For the text-containing cell, return its midpoint in [x, y] coordinate format. 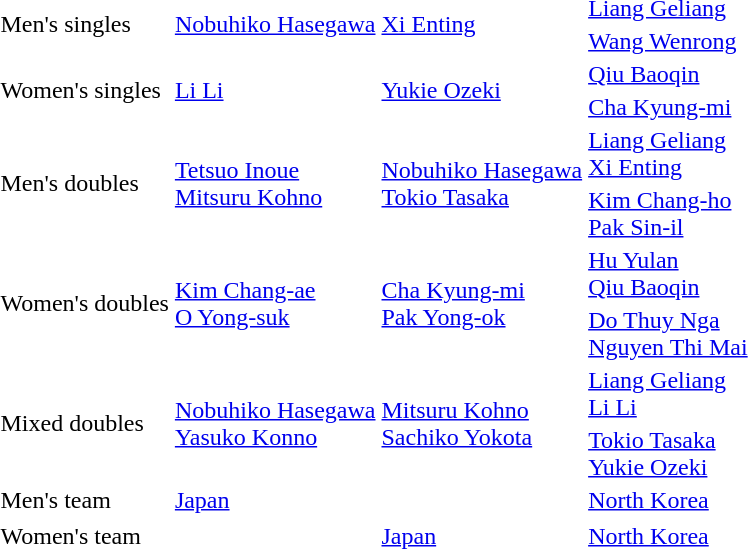
Li Li [275, 90]
Mitsuru Kohno Sachiko Yokota [482, 424]
Cha Kyung-mi Pak Yong-ok [482, 304]
Japan [275, 500]
Kim Chang-ae O Yong-suk [275, 304]
Tetsuo Inoue Mitsuru Kohno [275, 184]
Nobuhiko Hasegawa Yasuko Konno [275, 424]
Nobuhiko Hasegawa Tokio Tasaka [482, 184]
Yukie Ozeki [482, 90]
